Return [X, Y] of the center of cell containing provided text 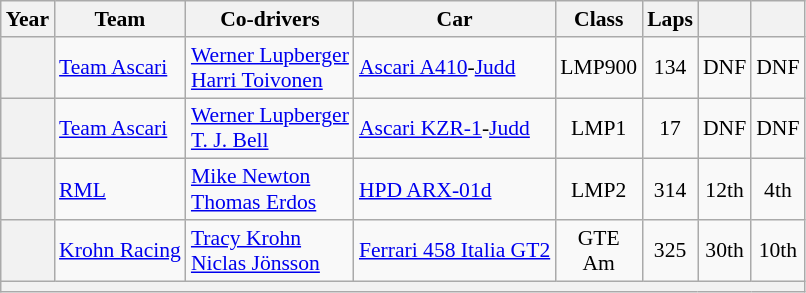
Class [598, 19]
Mike Newton Thomas Erdos [270, 190]
Krohn Racing [120, 250]
30th [724, 250]
Team [120, 19]
Tracy Krohn Niclas Jönsson [270, 250]
LMP900 [598, 68]
Werner Lupberger Harri Toivonen [270, 68]
325 [670, 250]
GTEAm [598, 250]
Ferrari 458 Italia GT2 [454, 250]
Werner Lupberger T. J. Bell [270, 128]
Year [28, 19]
12th [724, 190]
314 [670, 190]
Co-drivers [270, 19]
134 [670, 68]
10th [778, 250]
Ascari KZR-1-Judd [454, 128]
LMP1 [598, 128]
Laps [670, 19]
4th [778, 190]
LMP2 [598, 190]
RML [120, 190]
Car [454, 19]
17 [670, 128]
HPD ARX-01d [454, 190]
Ascari A410-Judd [454, 68]
